Identify which cell holds the provided text, then report its (X, Y) central coordinate. 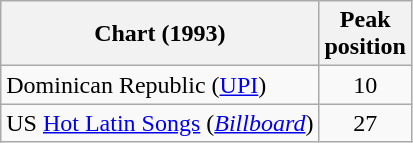
Dominican Republic (UPI) (160, 85)
US Hot Latin Songs (Billboard) (160, 123)
10 (365, 85)
Chart (1993) (160, 34)
Peakposition (365, 34)
27 (365, 123)
